Return the [X, Y] coordinate for the center point of the cell that contains the specified text.  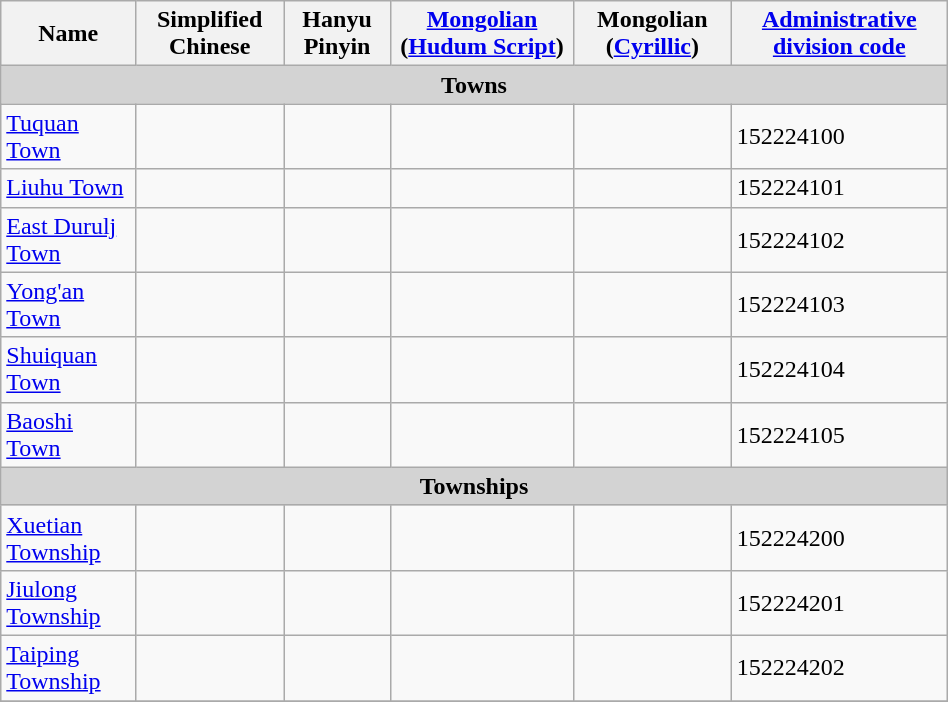
Hanyu Pinyin [338, 34]
Administrative division code [839, 34]
Baoshi Town [68, 434]
Yong'an Town [68, 304]
Shuiquan Town [68, 370]
Towns [474, 85]
Liuhu Town [68, 188]
152224105 [839, 434]
152224100 [839, 136]
152224104 [839, 370]
Townships [474, 486]
Mongolian (Cyrillic) [653, 34]
Xuetian Township [68, 538]
152224101 [839, 188]
Simplified Chinese [210, 34]
Mongolian (Hudum Script) [482, 34]
Name [68, 34]
152224201 [839, 602]
152224202 [839, 668]
Jiulong Township [68, 602]
Taiping Township [68, 668]
Tuquan Town [68, 136]
152224103 [839, 304]
152224200 [839, 538]
East Durulj Town [68, 240]
152224102 [839, 240]
